Capture the cell that displays the provided text and extract its (X, Y) central coordinate. 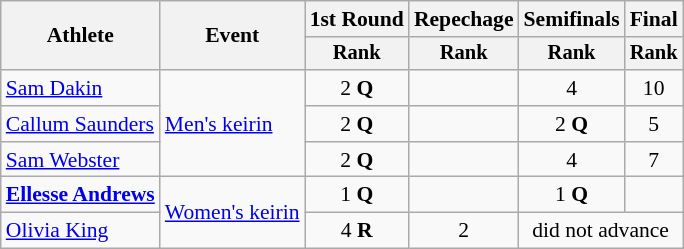
Callum Saunders (80, 124)
1st Round (357, 19)
Athlete (80, 36)
Repechage (464, 19)
2 (464, 231)
Sam Webster (80, 160)
10 (654, 88)
4 R (357, 231)
Ellesse Andrews (80, 195)
Final (654, 19)
Semifinals (572, 19)
7 (654, 160)
Event (232, 36)
Women's keirin (232, 212)
Sam Dakin (80, 88)
5 (654, 124)
Olivia King (80, 231)
did not advance (601, 231)
Men's keirin (232, 124)
